Capture the cell that displays the provided text and extract its [x, y] central coordinate. 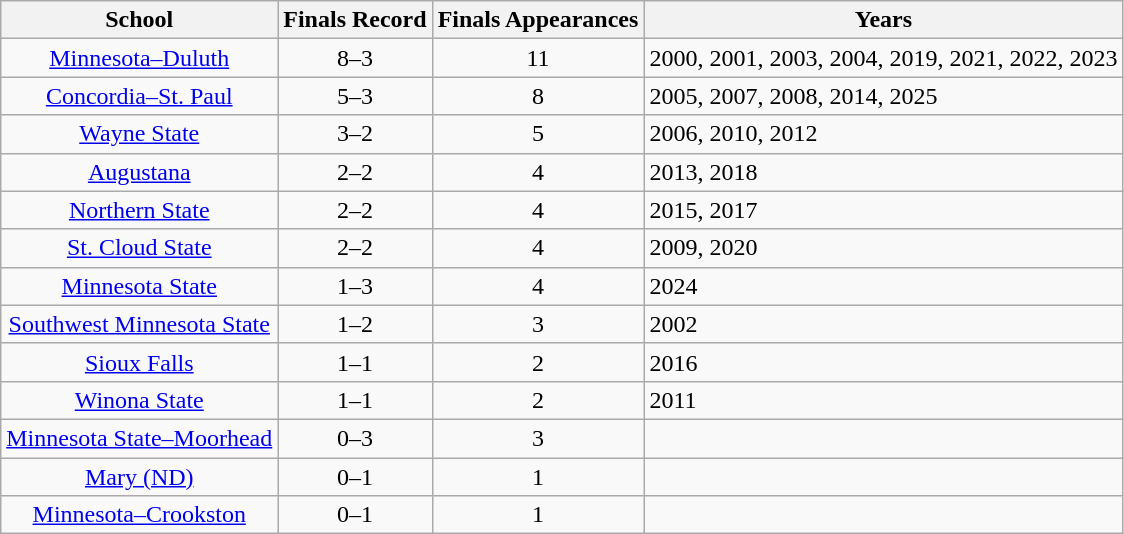
2016 [884, 362]
Minnesota–Crookston [140, 515]
2013, 2018 [884, 172]
2002 [884, 324]
8 [538, 96]
Sioux Falls [140, 362]
Northern State [140, 210]
2015, 2017 [884, 210]
Wayne State [140, 134]
Finals Record [355, 20]
Minnesota–Duluth [140, 58]
2009, 2020 [884, 248]
3–2 [355, 134]
Mary (ND) [140, 477]
2000, 2001, 2003, 2004, 2019, 2021, 2022, 2023 [884, 58]
Concordia–St. Paul [140, 96]
Augustana [140, 172]
Years [884, 20]
Minnesota State [140, 286]
School [140, 20]
5 [538, 134]
2006, 2010, 2012 [884, 134]
5–3 [355, 96]
2024 [884, 286]
0–3 [355, 438]
11 [538, 58]
2005, 2007, 2008, 2014, 2025 [884, 96]
Minnesota State–Moorhead [140, 438]
St. Cloud State [140, 248]
Finals Appearances [538, 20]
Winona State [140, 400]
1–2 [355, 324]
8–3 [355, 58]
2011 [884, 400]
Southwest Minnesota State [140, 324]
1–3 [355, 286]
